Detect which cell encompasses the target text, then output its [X, Y] center coordinate. 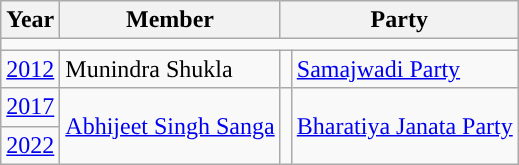
Munindra Shukla [170, 69]
Party [399, 20]
2017 [30, 107]
Member [170, 20]
2022 [30, 145]
Abhijeet Singh Sanga [170, 126]
Samajwadi Party [404, 69]
2012 [30, 69]
Year [30, 20]
Bharatiya Janata Party [404, 126]
